Identify which cell holds the provided text, then report its [X, Y] central coordinate. 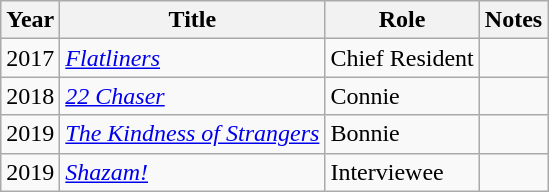
Chief Resident [402, 58]
Notes [513, 20]
Bonnie [402, 134]
Title [192, 20]
Interviewee [402, 172]
2017 [30, 58]
Year [30, 20]
Role [402, 20]
Connie [402, 96]
2018 [30, 96]
Flatliners [192, 58]
Shazam! [192, 172]
22 Chaser [192, 96]
The Kindness of Strangers [192, 134]
